Search for the cell housing the specified text and yield its [X, Y] center coordinate. 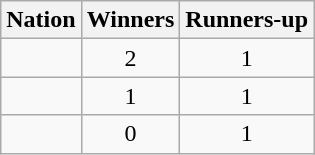
Nation [41, 20]
0 [130, 134]
Runners-up [247, 20]
Winners [130, 20]
2 [130, 58]
